Pinpoint the cell where the given text exists, returning its [X, Y] midpoint coordinate. 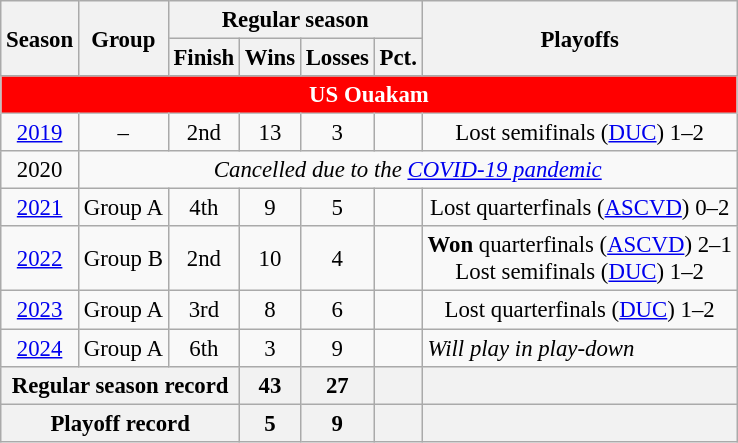
2019 [40, 133]
27 [337, 385]
2021 [40, 208]
Playoff record [120, 423]
13 [270, 133]
Won quarterfinals (ASCVD) 2–1Lost semifinals (DUC) 1–2 [580, 258]
Lost quarterfinals (ASCVD) 0–2 [580, 208]
43 [270, 385]
Pct. [398, 58]
Will play in play-down [580, 348]
Regular season record [120, 385]
2020 [40, 170]
US Ouakam [369, 95]
2022 [40, 258]
Wins [270, 58]
Cancelled due to the COVID-19 pandemic [408, 170]
10 [270, 258]
Lost quarterfinals (DUC) 1–2 [580, 310]
6th [204, 348]
Season [40, 38]
2024 [40, 348]
Lost semifinals (DUC) 1–2 [580, 133]
Group B [123, 258]
3rd [204, 310]
Playoffs [580, 38]
4 [337, 258]
Finish [204, 58]
6 [337, 310]
– [123, 133]
8 [270, 310]
Group [123, 38]
Regular season [295, 20]
2023 [40, 310]
Losses [337, 58]
4th [204, 208]
